Pinpoint the cell where the given text exists, returning its (x, y) midpoint coordinate. 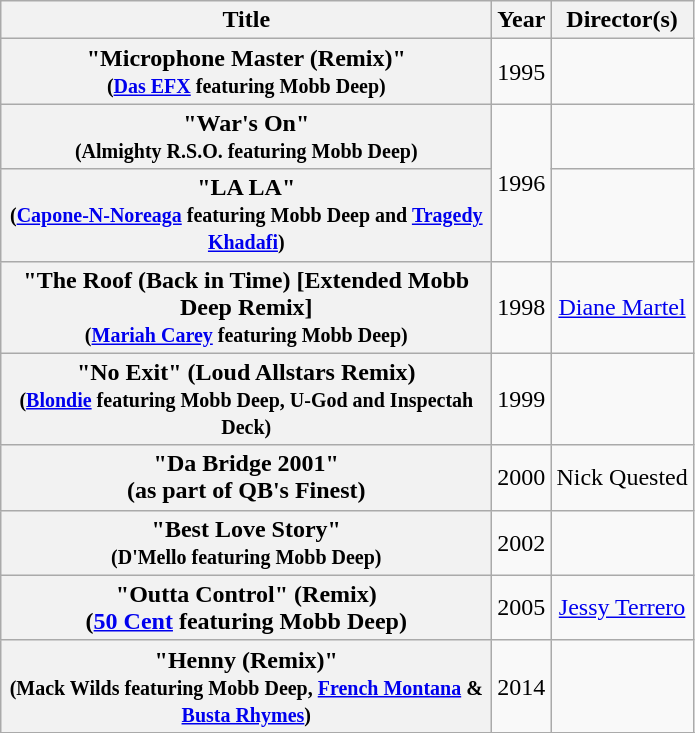
"LA LA"(Capone-N-Noreaga featuring Mobb Deep and Tragedy Khadafi) (246, 215)
Year (522, 20)
Title (246, 20)
1999 (522, 399)
2014 (522, 686)
"Henny (Remix)"(Mack Wilds featuring Mobb Deep, French Montana & Busta Rhymes) (246, 686)
"Microphone Master (Remix)"(Das EFX featuring Mobb Deep) (246, 72)
2005 (522, 608)
Director(s) (622, 20)
Jessy Terrero (622, 608)
"No Exit" (Loud Allstars Remix)(Blondie featuring Mobb Deep, U-God and Inspectah Deck) (246, 399)
"Da Bridge 2001"(as part of QB's Finest) (246, 478)
1996 (522, 182)
Diane Martel (622, 307)
2000 (522, 478)
"Best Love Story"(D'Mello featuring Mobb Deep) (246, 542)
"The Roof (Back in Time) [Extended Mobb Deep Remix](Mariah Carey featuring Mobb Deep) (246, 307)
1998 (522, 307)
Nick Quested (622, 478)
"War's On"(Almighty R.S.O. featuring Mobb Deep) (246, 136)
1995 (522, 72)
2002 (522, 542)
"Outta Control" (Remix)(50 Cent featuring Mobb Deep) (246, 608)
